Pinpoint the cell where the given text exists, returning its [x, y] midpoint coordinate. 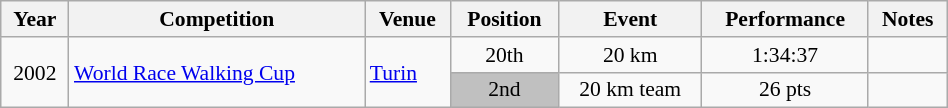
1:34:37 [785, 55]
Turin [408, 72]
Notes [908, 19]
20 km [630, 55]
26 pts [785, 90]
2002 [35, 72]
Year [35, 19]
20 km team [630, 90]
20th [504, 55]
Position [504, 19]
Event [630, 19]
2nd [504, 90]
Competition [217, 19]
Venue [408, 19]
World Race Walking Cup [217, 72]
Performance [785, 19]
